From the cell containing the given text, extract its center point as [x, y] coordinate. 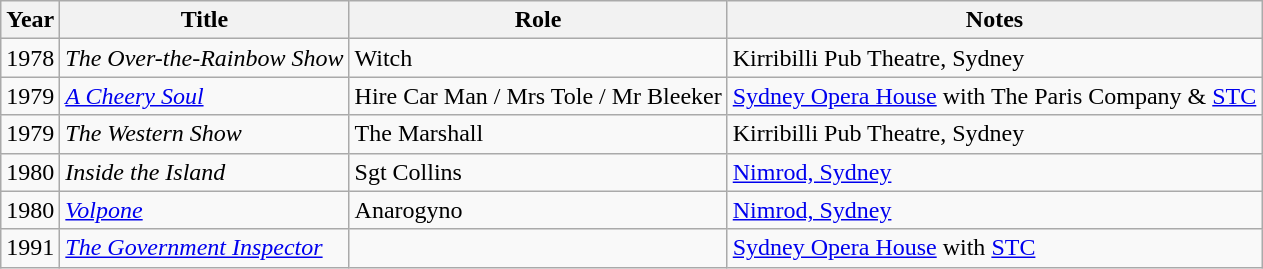
Volpone [204, 210]
Witch [538, 58]
Notes [994, 20]
The Government Inspector [204, 248]
Year [30, 20]
Inside the Island [204, 172]
The Marshall [538, 134]
Role [538, 20]
Sydney Opera House with The Paris Company & STC [994, 96]
Hire Car Man / Mrs Tole / Mr Bleeker [538, 96]
Anarogyno [538, 210]
1978 [30, 58]
Sgt Collins [538, 172]
1991 [30, 248]
Title [204, 20]
The Over-the-Rainbow Show [204, 58]
The Western Show [204, 134]
Sydney Opera House with STC [994, 248]
A Cheery Soul [204, 96]
